Determine the [X, Y] coordinate at the center of the cell enclosing the given text.  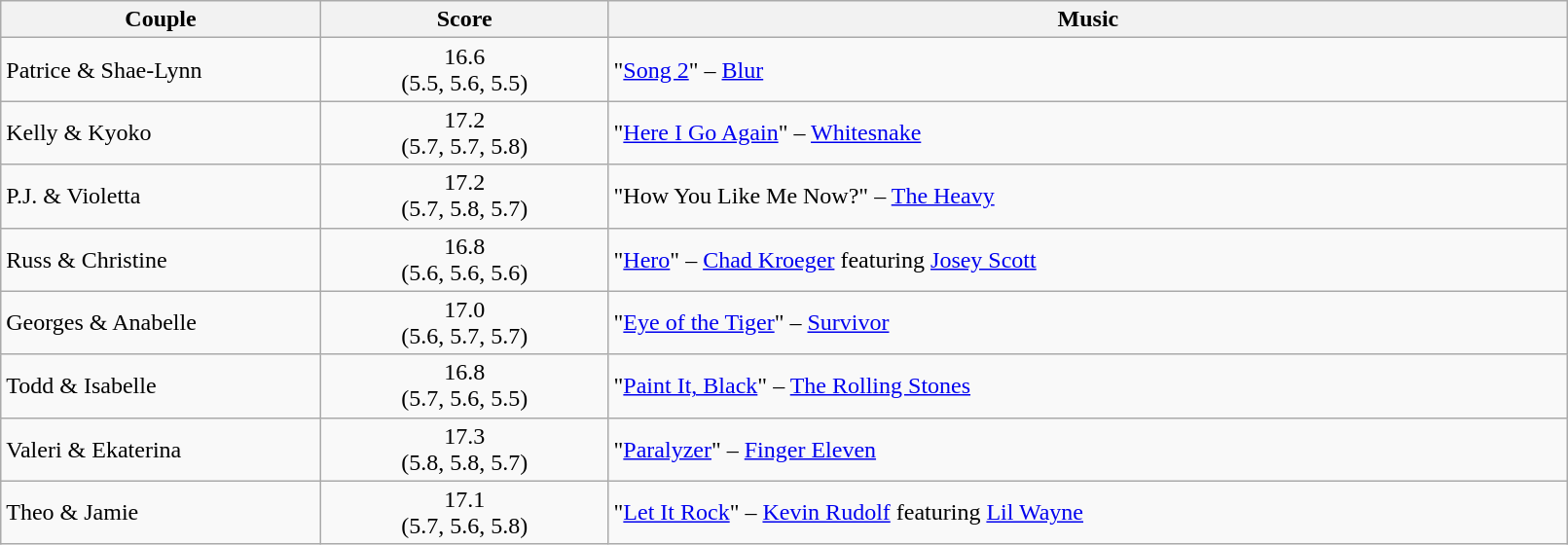
Russ & Christine [162, 259]
P.J. & Violetta [162, 197]
17.3 (5.8, 5.8, 5.7) [464, 450]
16.8 (5.6, 5.6, 5.6) [464, 259]
"Let It Rock" – Kevin Rudolf featuring Lil Wayne [1088, 512]
16.8 (5.7, 5.6, 5.5) [464, 385]
Theo & Jamie [162, 512]
17.1 (5.7, 5.6, 5.8) [464, 512]
Georges & Anabelle [162, 323]
Kelly & Kyoko [162, 132]
Score [464, 19]
16.6 (5.5, 5.6, 5.5) [464, 70]
17.2 (5.7, 5.8, 5.7) [464, 197]
Music [1088, 19]
17.2 (5.7, 5.7, 5.8) [464, 132]
Todd & Isabelle [162, 385]
"Eye of the Tiger" – Survivor [1088, 323]
17.0 (5.6, 5.7, 5.7) [464, 323]
"Hero" – Chad Kroeger featuring Josey Scott [1088, 259]
"How You Like Me Now?" – The Heavy [1088, 197]
"Here I Go Again" – Whitesnake [1088, 132]
"Song 2" – Blur [1088, 70]
"Paint It, Black" – The Rolling Stones [1088, 385]
"Paralyzer" – Finger Eleven [1088, 450]
Patrice & Shae-Lynn [162, 70]
Valeri & Ekaterina [162, 450]
Couple [162, 19]
